Provide the (x, y) coordinate of the cell's center where the given text is located.  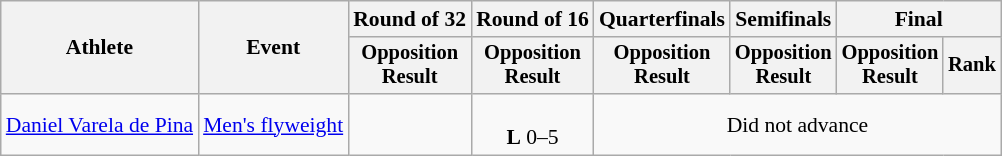
Rank (972, 66)
L 0–5 (532, 124)
Athlete (100, 48)
Quarterfinals (662, 19)
Event (273, 48)
Semifinals (784, 19)
Men's flyweight (273, 124)
Did not advance (798, 124)
Final (919, 19)
Round of 32 (410, 19)
Round of 16 (532, 19)
Daniel Varela de Pina (100, 124)
